From the cell containing the given text, extract its center point as [X, Y] coordinate. 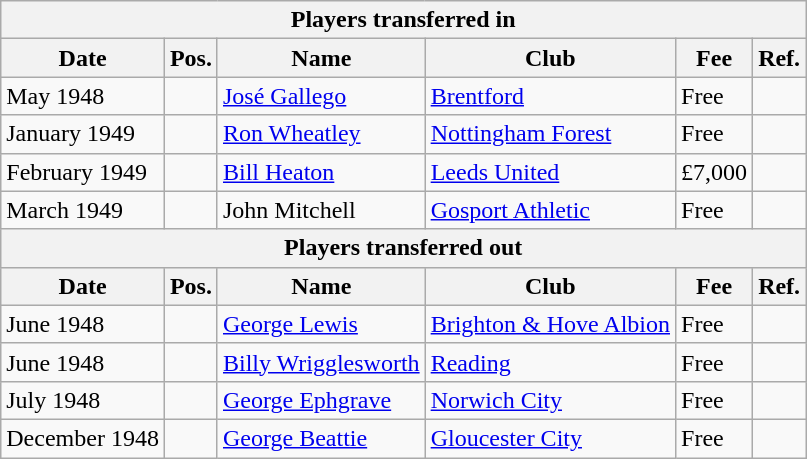
George Lewis [321, 324]
Reading [550, 362]
Players transferred out [404, 248]
Brighton & Hove Albion [550, 324]
Bill Heaton [321, 172]
Gloucester City [550, 438]
José Gallego [321, 96]
Ron Wheatley [321, 134]
John Mitchell [321, 210]
May 1948 [83, 96]
January 1949 [83, 134]
Brentford [550, 96]
George Ephgrave [321, 400]
March 1949 [83, 210]
Billy Wrigglesworth [321, 362]
George Beattie [321, 438]
Leeds United [550, 172]
Gosport Athletic [550, 210]
February 1949 [83, 172]
£7,000 [714, 172]
December 1948 [83, 438]
July 1948 [83, 400]
Players transferred in [404, 20]
Nottingham Forest [550, 134]
Norwich City [550, 400]
